Extract the [x, y] coordinate from the center of the cell holding the provided text.  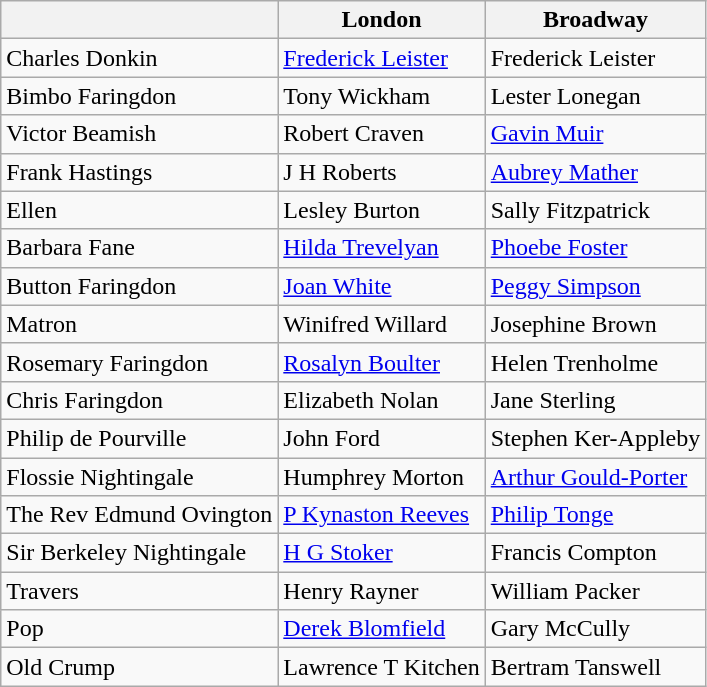
William Packer [596, 591]
Philip Tonge [596, 515]
Lawrence T Kitchen [382, 667]
Matron [140, 324]
Travers [140, 591]
Chris Faringdon [140, 400]
Humphrey Morton [382, 477]
Rosemary Faringdon [140, 362]
Stephen Ker-Appleby [596, 438]
Frank Hastings [140, 172]
Button Faringdon [140, 286]
J H Roberts [382, 172]
Elizabeth Nolan [382, 400]
Philip de Pourville [140, 438]
Gary McCully [596, 629]
Winifred Willard [382, 324]
H G Stoker [382, 553]
John Ford [382, 438]
Joan White [382, 286]
Sir Berkeley Nightingale [140, 553]
Helen Trenholme [596, 362]
Rosalyn Boulter [382, 362]
Barbara Fane [140, 248]
Peggy Simpson [596, 286]
Pop [140, 629]
Phoebe Foster [596, 248]
Bimbo Faringdon [140, 96]
Francis Compton [596, 553]
Sally Fitzpatrick [596, 210]
P Kynaston Reeves [382, 515]
Flossie Nightingale [140, 477]
Jane Sterling [596, 400]
Old Crump [140, 667]
Broadway [596, 20]
Tony Wickham [382, 96]
Lesley Burton [382, 210]
The Rev Edmund Ovington [140, 515]
Victor Beamish [140, 134]
Aubrey Mather [596, 172]
Josephine Brown [596, 324]
Bertram Tanswell [596, 667]
Charles Donkin [140, 58]
Henry Rayner [382, 591]
Lester Lonegan [596, 96]
Arthur Gould-Porter [596, 477]
Robert Craven [382, 134]
London [382, 20]
Derek Blomfield [382, 629]
Gavin Muir [596, 134]
Ellen [140, 210]
Hilda Trevelyan [382, 248]
